Search for the cell housing the specified text and yield its (X, Y) center coordinate. 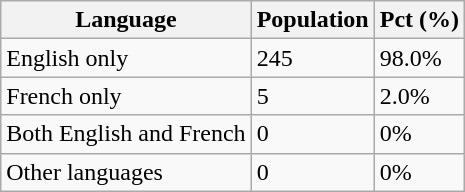
245 (312, 58)
Other languages (126, 172)
Pct (%) (419, 20)
98.0% (419, 58)
Both English and French (126, 134)
French only (126, 96)
Population (312, 20)
5 (312, 96)
2.0% (419, 96)
Language (126, 20)
English only (126, 58)
